Search for the cell housing the specified text and yield its [X, Y] center coordinate. 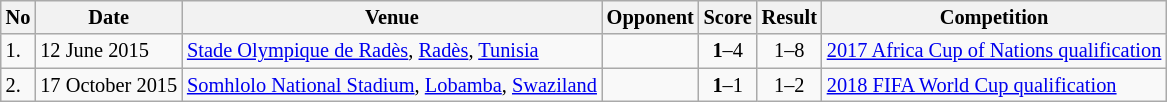
Somhlolo National Stadium, Lobamba, Swaziland [392, 85]
12 June 2015 [108, 51]
Opponent [650, 17]
1–8 [790, 51]
1. [18, 51]
Venue [392, 17]
1–4 [728, 51]
No [18, 17]
2017 Africa Cup of Nations qualification [994, 51]
1–2 [790, 85]
Result [790, 17]
2018 FIFA World Cup qualification [994, 85]
17 October 2015 [108, 85]
Date [108, 17]
Score [728, 17]
1–1 [728, 85]
2. [18, 85]
Competition [994, 17]
Stade Olympique de Radès, Radès, Tunisia [392, 51]
